Locate the cell with the specified text and output its [x, y] center coordinate. 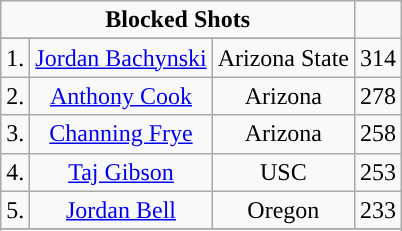
Oregon [283, 210]
1. [16, 58]
253 [378, 172]
Blocked Shots [178, 20]
4. [16, 172]
3. [16, 134]
Jordan Bachynski [121, 58]
5. [16, 210]
314 [378, 58]
Jordan Bell [121, 210]
2. [16, 96]
233 [378, 210]
278 [378, 96]
258 [378, 134]
Channing Frye [121, 134]
USC [283, 172]
Taj Gibson [121, 172]
Anthony Cook [121, 96]
Arizona State [283, 58]
